Extract the (x, y) coordinate from the center of the cell holding the provided text.  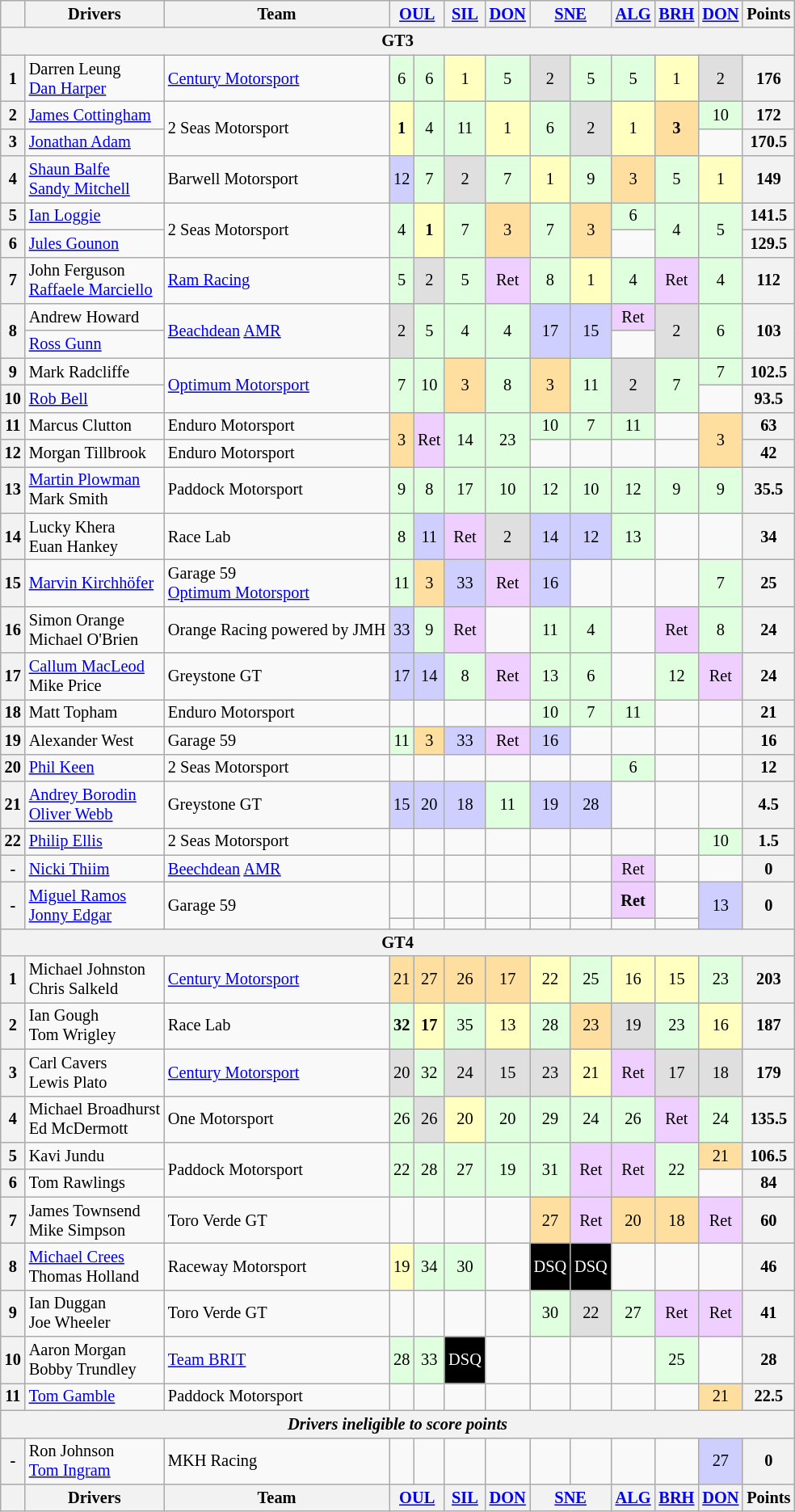
MKH Racing (276, 1461)
31 (550, 1169)
Barwell Motorsport (276, 179)
176 (768, 78)
Michael Broadhurst Ed McDermott (95, 1119)
Nicki Thiim (95, 869)
22.5 (768, 1396)
Orange Racing powered by JMH (276, 630)
Tom Gamble (95, 1396)
63 (768, 426)
Shaun Balfe Sandy Mitchell (95, 179)
106.5 (768, 1156)
Andrey Borodin Oliver Webb (95, 804)
Drivers ineligible to score points (397, 1424)
Mark Radcliffe (95, 372)
Lucky Khera Euan Hankey (95, 537)
Alexander West (95, 740)
Rob Bell (95, 398)
Beechdean AMR (276, 869)
One Motorsport (276, 1119)
172 (768, 115)
Kavi Jundu (95, 1156)
149 (768, 179)
Morgan Tillbrook (95, 453)
Phil Keen (95, 768)
42 (768, 453)
Ian Duggan Joe Wheeler (95, 1313)
Ron Johnson Tom Ingram (95, 1461)
1.5 (768, 841)
Garage 59 Optimum Motorsport (276, 583)
Jonathan Adam (95, 142)
135.5 (768, 1119)
Michael Crees Thomas Holland (95, 1266)
4.5 (768, 804)
129.5 (768, 243)
60 (768, 1220)
103 (768, 330)
Beachdean AMR (276, 330)
Philip Ellis (95, 841)
102.5 (768, 372)
93.5 (768, 398)
GT3 (397, 41)
James Cottingham (95, 115)
GT4 (397, 942)
41 (768, 1313)
Martin Plowman Mark Smith (95, 490)
Ian Loggie (95, 216)
Tom Rawlings (95, 1183)
Miguel Ramos Jonny Edgar (95, 905)
Aaron Morgan Bobby Trundley (95, 1360)
Michael Johnston Chris Salkeld (95, 979)
Team BRIT (276, 1360)
Matt Topham (95, 713)
187 (768, 1026)
46 (768, 1266)
Darren Leung Dan Harper (95, 78)
Carl Cavers Lewis Plato (95, 1072)
84 (768, 1183)
Ross Gunn (95, 344)
141.5 (768, 216)
29 (550, 1119)
Callum MacLeod Mike Price (95, 676)
Simon Orange Michael O'Brien (95, 630)
John Ferguson Raffaele Marciello (95, 280)
Jules Gounon (95, 243)
179 (768, 1072)
Ian Gough Tom Wrigley (95, 1026)
112 (768, 280)
James Townsend Mike Simpson (95, 1220)
170.5 (768, 142)
Marcus Clutton (95, 426)
Raceway Motorsport (276, 1266)
35 (465, 1026)
35.5 (768, 490)
203 (768, 979)
Ram Racing (276, 280)
Optimum Motorsport (276, 385)
Andrew Howard (95, 317)
Marvin Kirchhöfer (95, 583)
